Detect which cell encompasses the target text, then output its (x, y) center coordinate. 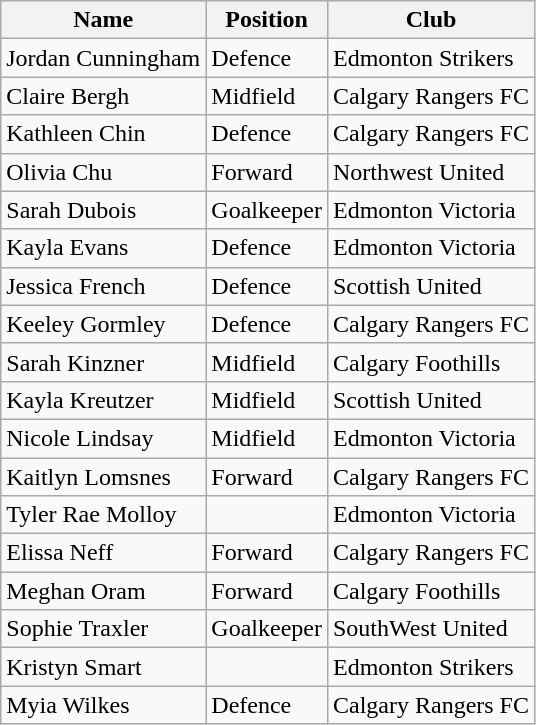
Jordan Cunningham (104, 58)
SouthWest United (430, 629)
Claire Bergh (104, 96)
Club (430, 20)
Jessica French (104, 286)
Kayla Evans (104, 248)
Sarah Dubois (104, 210)
Sophie Traxler (104, 629)
Kaitlyn Lomsnes (104, 477)
Keeley Gormley (104, 324)
Tyler Rae Molloy (104, 515)
Nicole Lindsay (104, 438)
Name (104, 20)
Myia Wilkes (104, 705)
Northwest United (430, 172)
Kathleen Chin (104, 134)
Position (267, 20)
Meghan Oram (104, 591)
Kristyn Smart (104, 667)
Sarah Kinzner (104, 362)
Kayla Kreutzer (104, 400)
Elissa Neff (104, 553)
Olivia Chu (104, 172)
